Detect which cell encompasses the target text, then output its [x, y] center coordinate. 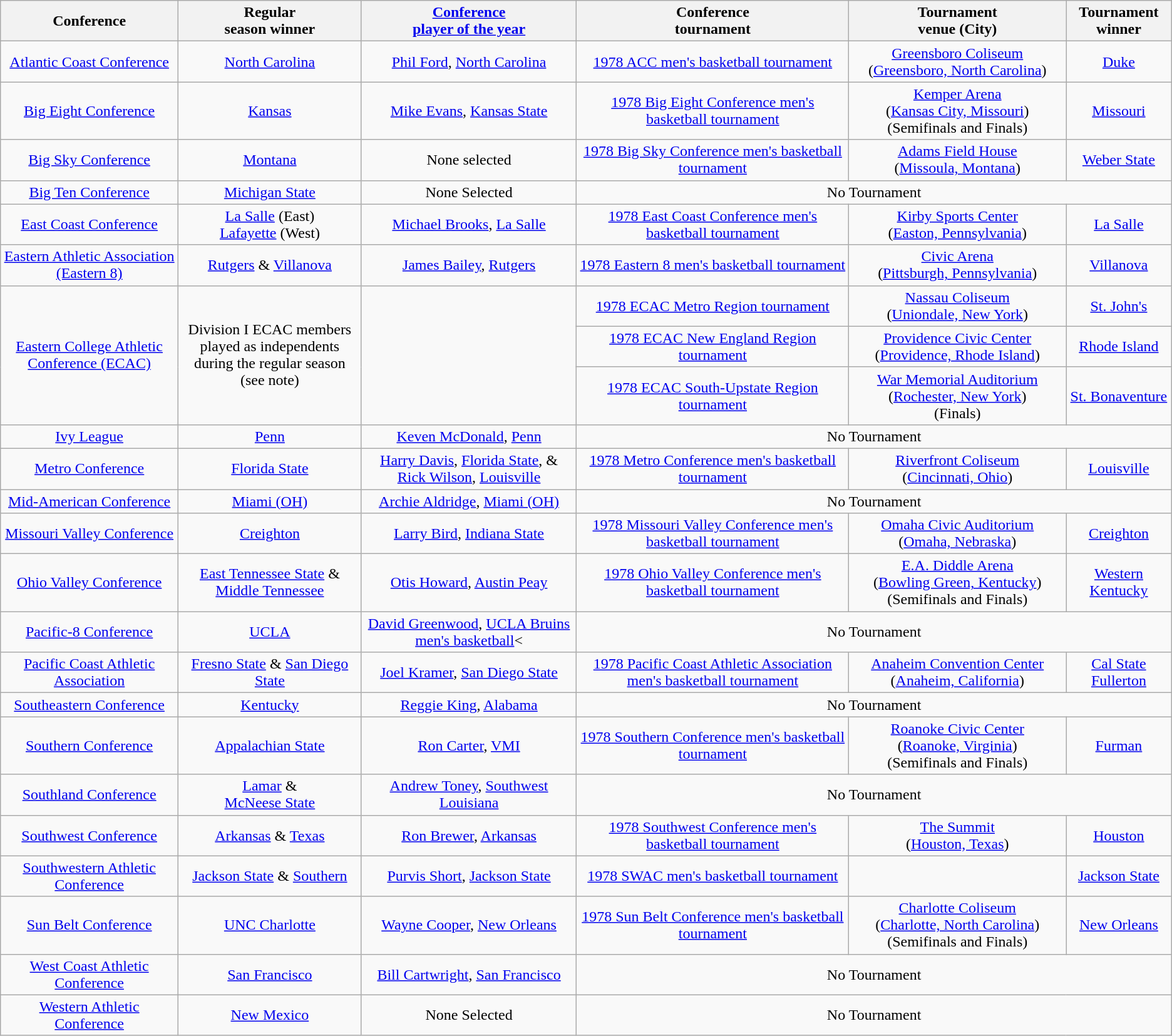
Big Eight Conference [90, 111]
Purvis Short, Jackson State [469, 876]
Lamar &McNeese State [270, 795]
Jackson State & Southern [270, 876]
David Greenwood, UCLA Bruins men's basketball< [469, 632]
San Francisco [270, 974]
1978 ECAC South-Upstate Region tournament [712, 396]
Kansas [270, 111]
Duke [1119, 61]
1978 Sun Belt Conference men's basketball tournament [712, 925]
Ohio Valley Conference [90, 583]
Andrew Toney, Southwest Louisiana [469, 795]
Missouri Valley Conference [90, 533]
St. John's [1119, 305]
Penn [270, 436]
Big Sky Conference [90, 160]
1978 ECAC New England Region tournament [712, 347]
Mid-American Conference [90, 501]
Appalachian State [270, 746]
East Tennessee State & Middle Tennessee [270, 583]
Miami (OH) [270, 501]
La Salle (East) Lafayette (West) [270, 224]
Missouri [1119, 111]
1978 Southern Conference men's basketball tournament [712, 746]
Omaha Civic Auditorium(Omaha, Nebraska) [958, 533]
Charlotte Coliseum(Charlotte, North Carolina) (Semifinals and Finals) [958, 925]
1978 ECAC Metro Region tournament [712, 305]
Montana [270, 160]
Eastern College AthleticConference (ECAC) [90, 355]
Southern Conference [90, 746]
1978 Big Sky Conference men's basketball tournament [712, 160]
Tournament venue (City) [958, 21]
1978 Eastern 8 men's basketball tournament [712, 265]
Larry Bird, Indiana State [469, 533]
Rhode Island [1119, 347]
Ron Brewer, Arkansas [469, 835]
Pacific Coast Athletic Association [90, 672]
La Salle [1119, 224]
Sun Belt Conference [90, 925]
Kirby Sports Center(Easton, Pennsylvania) [958, 224]
North Carolina [270, 61]
1978 Pacific Coast Athletic Association men's basketball tournament [712, 672]
Western Athletic Conference [90, 1015]
Jackson State [1119, 876]
Cal State Fullerton [1119, 672]
Metro Conference [90, 468]
1978 SWAC men's basketball tournament [712, 876]
New Mexico [270, 1015]
Fresno State & San Diego State [270, 672]
Arkansas & Texas [270, 835]
Southwest Conference [90, 835]
Wayne Cooper, New Orleans [469, 925]
Nassau Coliseum(Uniondale, New York) [958, 305]
1978 Ohio Valley Conference men's basketball tournament [712, 583]
Florida State [270, 468]
1978 Southwest Conference men's basketball tournament [712, 835]
East Coast Conference [90, 224]
Pacific-8 Conference [90, 632]
Adams Field House(Missoula, Montana) [958, 160]
Kemper Arena(Kansas City, Missouri)(Semifinals and Finals) [958, 111]
Division I ECAC membersplayed as independentsduring the regular season(see note) [270, 355]
Southland Conference [90, 795]
Ivy League [90, 436]
Roanoke Civic Center(Roanoke, Virginia)(Semifinals and Finals) [958, 746]
West Coast Athletic Conference [90, 974]
Atlantic Coast Conference [90, 61]
Providence Civic Center(Providence, Rhode Island) [958, 347]
Michigan State [270, 192]
1978 Missouri Valley Conference men's basketball tournament [712, 533]
Keven McDonald, Penn [469, 436]
Anaheim Convention Center(Anaheim, California) [958, 672]
Rutgers & Villanova [270, 265]
Mike Evans, Kansas State [469, 111]
War Memorial Auditorium(Rochester, New York)(Finals) [958, 396]
1978 East Coast Conference men's basketball tournament [712, 224]
Big Ten Conference [90, 192]
Villanova [1119, 265]
UCLA [270, 632]
The Summit(Houston, Texas) [958, 835]
Harry Davis, Florida State, &Rick Wilson, Louisville [469, 468]
Phil Ford, North Carolina [469, 61]
E.A. Diddle Arena(Bowling Green, Kentucky)(Semifinals and Finals) [958, 583]
James Bailey, Rutgers [469, 265]
Michael Brooks, La Salle [469, 224]
Otis Howard, Austin Peay [469, 583]
Bill Cartwright, San Francisco [469, 974]
Reggie King, Alabama [469, 705]
St. Bonaventure [1119, 396]
Southeastern Conference [90, 705]
Western Kentucky [1119, 583]
Regular season winner [270, 21]
Riverfront Coliseum(Cincinnati, Ohio) [958, 468]
Conference tournament [712, 21]
Weber State [1119, 160]
Eastern Athletic Association (Eastern 8) [90, 265]
Civic Arena (Pittsburgh, Pennsylvania) [958, 265]
Southwestern Athletic Conference [90, 876]
Archie Aldridge, Miami (OH) [469, 501]
None selected [469, 160]
Conference [90, 21]
UNC Charlotte [270, 925]
Louisville [1119, 468]
Furman [1119, 746]
Houston [1119, 835]
1978 Big Eight Conference men's basketball tournament [712, 111]
New Orleans [1119, 925]
Conference player of the year [469, 21]
1978 Metro Conference men's basketball tournament [712, 468]
Greensboro Coliseum(Greensboro, North Carolina) [958, 61]
Tournament winner [1119, 21]
Joel Kramer, San Diego State [469, 672]
1978 ACC men's basketball tournament [712, 61]
Kentucky [270, 705]
Ron Carter, VMI [469, 746]
